Pinpoint the cell where the given text exists, returning its (X, Y) midpoint coordinate. 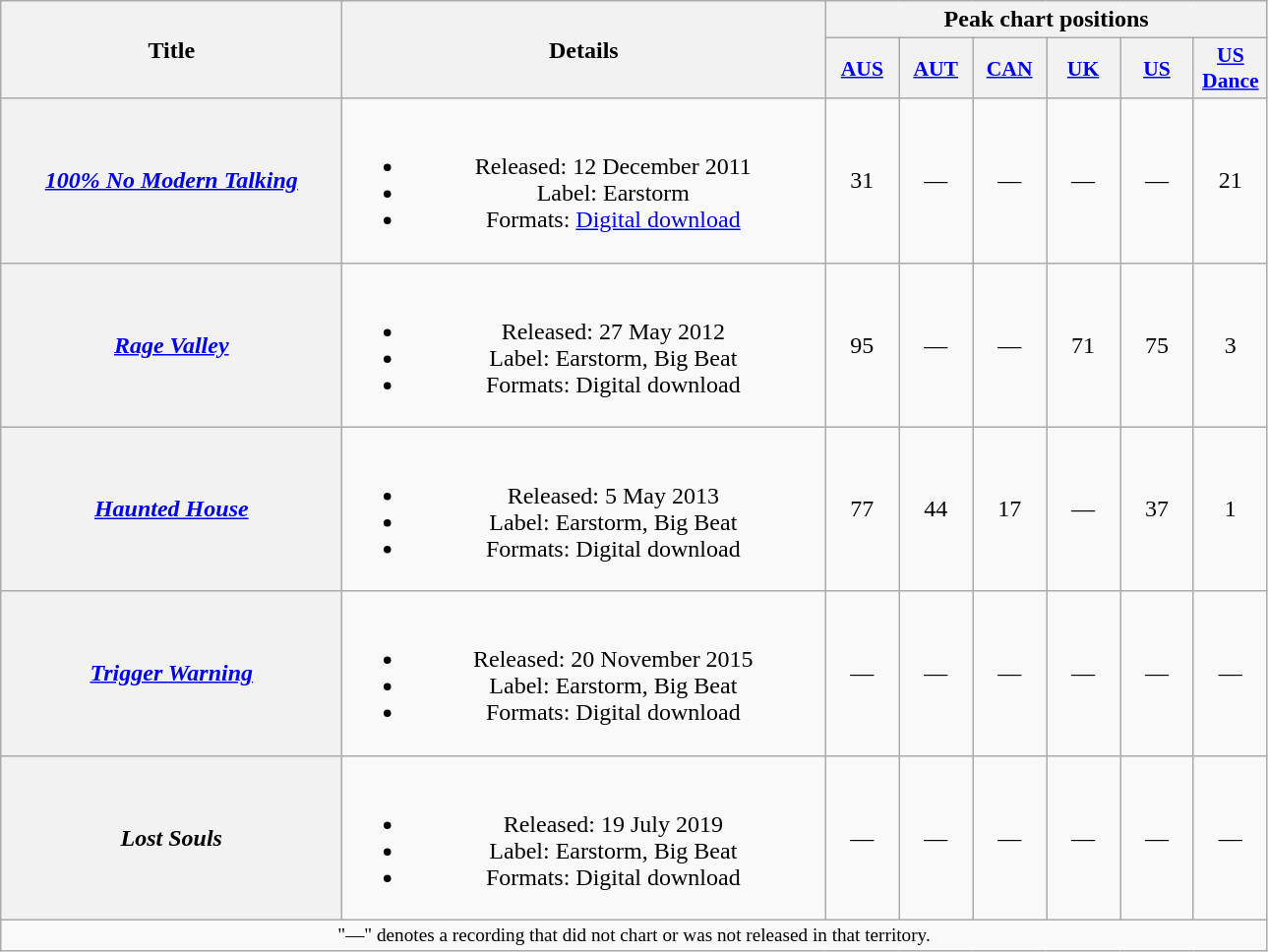
AUS (862, 69)
UK (1084, 69)
Released: 12 December 2011Label: EarstormFormats: Digital download (584, 181)
75 (1157, 344)
Rage Valley (171, 344)
1 (1230, 509)
"—" denotes a recording that did not chart or was not released in that territory. (634, 935)
Lost Souls (171, 838)
USDance (1230, 69)
CAN (1009, 69)
37 (1157, 509)
Released: 27 May 2012Label: Earstorm, Big BeatFormats: Digital download (584, 344)
AUT (936, 69)
21 (1230, 181)
US (1157, 69)
3 (1230, 344)
Trigger Warning (171, 673)
Released: 19 July 2019Label: Earstorm, Big BeatFormats: Digital download (584, 838)
Haunted House (171, 509)
Released: 20 November 2015Label: Earstorm, Big BeatFormats: Digital download (584, 673)
31 (862, 181)
77 (862, 509)
71 (1084, 344)
44 (936, 509)
95 (862, 344)
Peak chart positions (1047, 20)
100% No Modern Talking (171, 181)
Details (584, 49)
17 (1009, 509)
Released: 5 May 2013Label: Earstorm, Big BeatFormats: Digital download (584, 509)
Title (171, 49)
